Pinpoint the cell where the given text exists, returning its [x, y] midpoint coordinate. 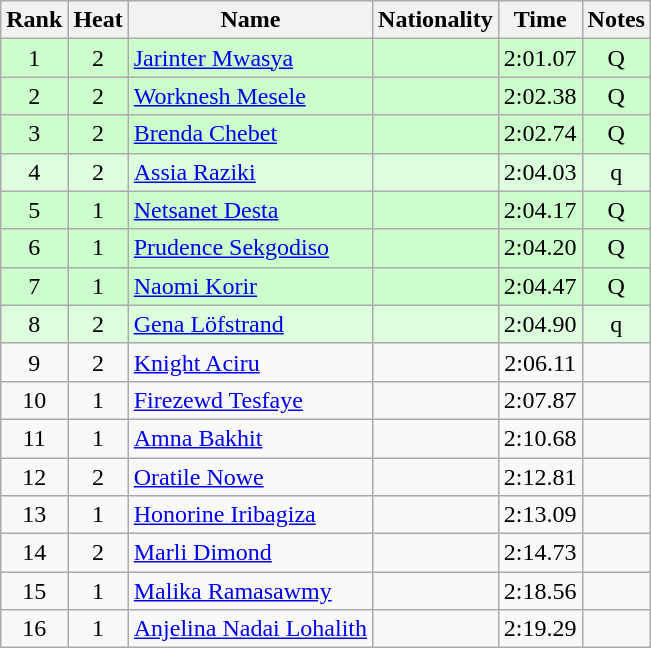
Naomi Korir [250, 286]
2:18.56 [540, 591]
Knight Aciru [250, 362]
3 [34, 134]
Oratile Nowe [250, 477]
6 [34, 248]
Malika Ramasawmy [250, 591]
Rank [34, 20]
14 [34, 553]
9 [34, 362]
Notes [616, 20]
Gena Löfstrand [250, 324]
Firezewd Tesfaye [250, 400]
Heat [98, 20]
2:04.90 [540, 324]
2:14.73 [540, 553]
Jarinter Mwasya [250, 58]
Time [540, 20]
7 [34, 286]
5 [34, 210]
Brenda Chebet [250, 134]
Anjelina Nadai Lohalith [250, 629]
Amna Bakhit [250, 438]
Worknesh Mesele [250, 96]
12 [34, 477]
15 [34, 591]
2:04.20 [540, 248]
8 [34, 324]
2:13.09 [540, 515]
2:12.81 [540, 477]
11 [34, 438]
Marli Dimond [250, 553]
Nationality [436, 20]
4 [34, 172]
2:02.38 [540, 96]
2:04.17 [540, 210]
Assia Raziki [250, 172]
Netsanet Desta [250, 210]
2:04.03 [540, 172]
2:19.29 [540, 629]
2:02.74 [540, 134]
Name [250, 20]
2:01.07 [540, 58]
2:04.47 [540, 286]
13 [34, 515]
2:07.87 [540, 400]
16 [34, 629]
2:10.68 [540, 438]
10 [34, 400]
Prudence Sekgodiso [250, 248]
2:06.11 [540, 362]
Honorine Iribagiza [250, 515]
